Return the (x, y) coordinate for the center point of the cell that contains the specified text.  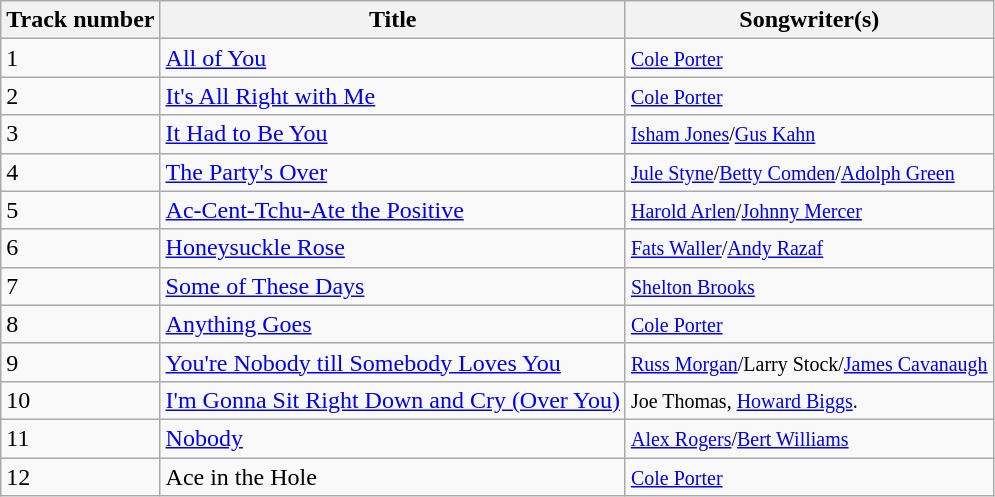
Fats Waller/Andy Razaf (809, 248)
3 (80, 134)
Songwriter(s) (809, 20)
Ac-Cent-Tchu-Ate the Positive (392, 210)
1 (80, 58)
You're Nobody till Somebody Loves You (392, 362)
Jule Styne/Betty Comden/Adolph Green (809, 172)
Title (392, 20)
It's All Right with Me (392, 96)
5 (80, 210)
6 (80, 248)
All of You (392, 58)
11 (80, 438)
Russ Morgan/Larry Stock/James Cavanaugh (809, 362)
Nobody (392, 438)
Harold Arlen/Johnny Mercer (809, 210)
The Party's Over (392, 172)
9 (80, 362)
Track number (80, 20)
4 (80, 172)
10 (80, 400)
Joe Thomas, Howard Biggs. (809, 400)
I'm Gonna Sit Right Down and Cry (Over You) (392, 400)
12 (80, 477)
8 (80, 324)
Isham Jones/Gus Kahn (809, 134)
Honeysuckle Rose (392, 248)
7 (80, 286)
2 (80, 96)
Some of These Days (392, 286)
Shelton Brooks (809, 286)
Ace in the Hole (392, 477)
Alex Rogers/Bert Williams (809, 438)
Anything Goes (392, 324)
It Had to Be You (392, 134)
